Locate the cell with the specified text and output its (X, Y) center coordinate. 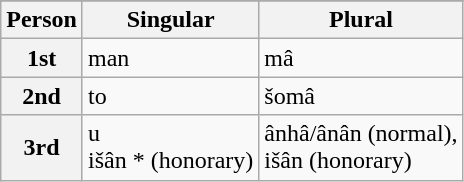
u išân * (honorary) (170, 148)
1st (42, 58)
2nd (42, 96)
to (170, 96)
mâ (361, 58)
3rd (42, 148)
man (170, 58)
Plural (361, 20)
Person (42, 20)
Singular (170, 20)
šomâ (361, 96)
ânhâ/ânân (normal), išân (honorary) (361, 148)
